Pinpoint the cell where the given text exists, returning its (X, Y) midpoint coordinate. 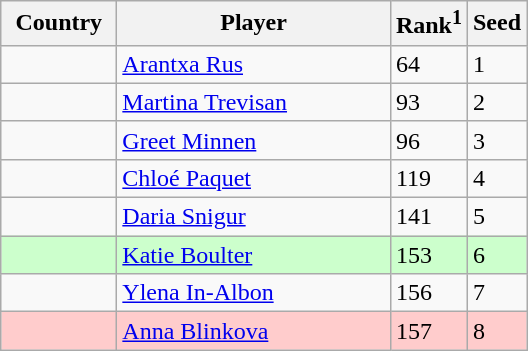
5 (496, 217)
4 (496, 178)
Martina Trevisan (254, 102)
8 (496, 331)
Country (59, 24)
141 (428, 217)
96 (428, 140)
Chloé Paquet (254, 178)
Ylena In-Albon (254, 293)
6 (496, 255)
Katie Boulter (254, 255)
153 (428, 255)
Seed (496, 24)
2 (496, 102)
Arantxa Rus (254, 64)
Greet Minnen (254, 140)
119 (428, 178)
7 (496, 293)
Player (254, 24)
1 (496, 64)
64 (428, 64)
Rank1 (428, 24)
3 (496, 140)
Daria Snigur (254, 217)
156 (428, 293)
93 (428, 102)
157 (428, 331)
Anna Blinkova (254, 331)
